Determine the [x, y] coordinate at the center of the cell enclosing the given text.  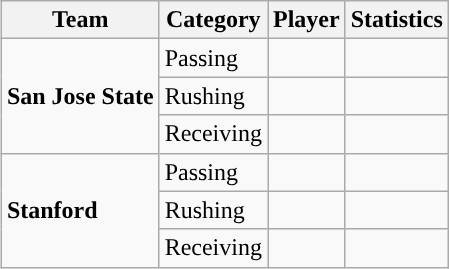
Category [213, 20]
San Jose State [80, 96]
Statistics [396, 20]
Team [80, 20]
Player [307, 20]
Stanford [80, 210]
